Return (x, y) of the center of cell containing provided text 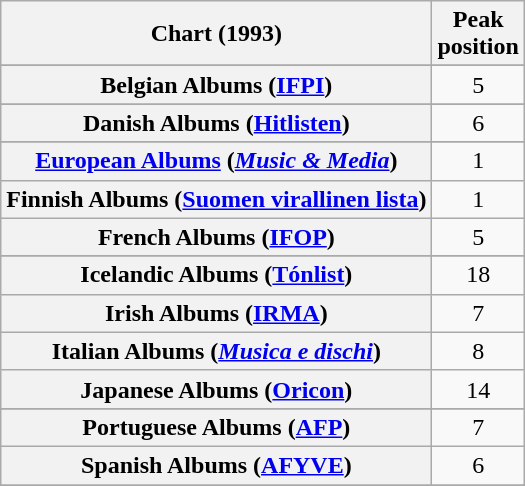
Finnish Albums (Suomen virallinen lista) (216, 199)
European Albums (Music & Media) (216, 161)
Belgian Albums (IFPI) (216, 85)
Icelandic Albums (Tónlist) (216, 275)
Peakposition (478, 34)
8 (478, 351)
14 (478, 389)
Danish Albums (Hitlisten) (216, 123)
Portuguese Albums (AFP) (216, 427)
Chart (1993) (216, 34)
French Albums (IFOP) (216, 237)
Japanese Albums (Oricon) (216, 389)
18 (478, 275)
Irish Albums (IRMA) (216, 313)
Spanish Albums (AFYVE) (216, 465)
Italian Albums (Musica e dischi) (216, 351)
